For the text-containing cell, return its midpoint in [X, Y] coordinate format. 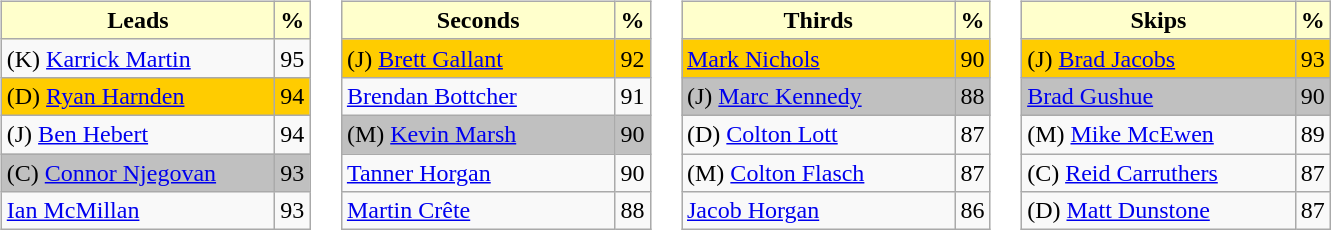
(C) Reid Carruthers [1159, 173]
(D) Matt Dunstone [1159, 211]
Skips [1159, 20]
(J) Ben Hebert [138, 134]
Jacob Horgan [819, 211]
86 [972, 211]
Seconds [478, 20]
(M) Kevin Marsh [478, 134]
(M) Colton Flasch [819, 173]
(K) Karrick Martin [138, 58]
(C) Connor Njegovan [138, 173]
(J) Marc Kennedy [819, 96]
91 [632, 96]
(J) Brett Gallant [478, 58]
(M) Mike McEwen [1159, 134]
(J) Brad Jacobs [1159, 58]
89 [1312, 134]
Ian McMillan [138, 211]
92 [632, 58]
Mark Nichols [819, 58]
Martin Crête [478, 211]
Brad Gushue [1159, 96]
Tanner Horgan [478, 173]
Brendan Bottcher [478, 96]
(D) Colton Lott [819, 134]
Thirds [819, 20]
95 [292, 58]
Leads [138, 20]
(D) Ryan Harnden [138, 96]
